Find where the given text appears and provide that cell's center as [X, Y] coordinate. 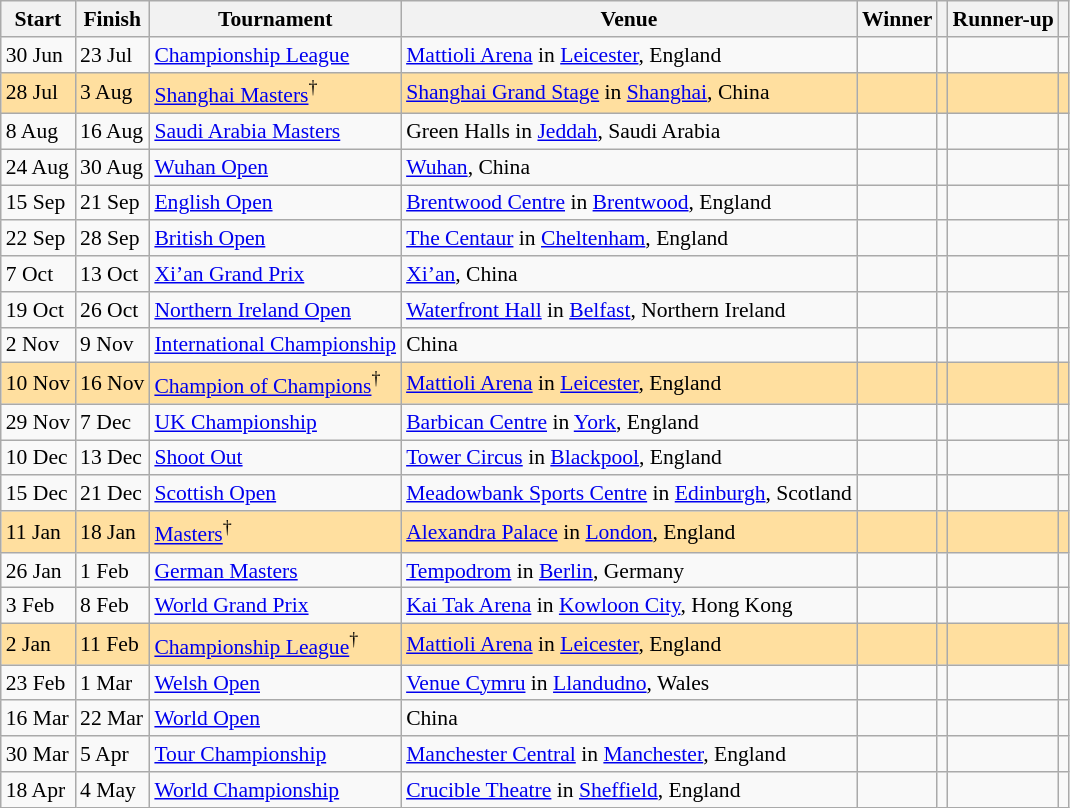
10 Nov [38, 384]
15 Dec [38, 494]
Xi’an, China [629, 274]
28 Jul [38, 92]
Waterfront Hall in Belfast, Northern Ireland [629, 310]
30 Aug [112, 167]
7 Oct [38, 274]
British Open [275, 239]
Saudi Arabia Masters [275, 132]
3 Feb [38, 606]
24 Aug [38, 167]
11 Feb [112, 644]
English Open [275, 203]
Start [38, 19]
23 Feb [38, 683]
4 May [112, 790]
16 Aug [112, 132]
German Masters [275, 571]
28 Sep [112, 239]
Crucible Theatre in Sheffield, England [629, 790]
Championship League† [275, 644]
Championship League [275, 55]
3 Aug [112, 92]
Welsh Open [275, 683]
29 Nov [38, 422]
Tournament [275, 19]
1 Feb [112, 571]
5 Apr [112, 754]
22 Mar [112, 719]
Barbican Centre in York, England [629, 422]
Winner [898, 19]
Venue [629, 19]
Green Halls in Jeddah, Saudi Arabia [629, 132]
World Championship [275, 790]
Brentwood Centre in Brentwood, England [629, 203]
World Grand Prix [275, 606]
8 Aug [38, 132]
Manchester Central in Manchester, England [629, 754]
Kai Tak Arena in Kowloon City, Hong Kong [629, 606]
UK Championship [275, 422]
21 Sep [112, 203]
Shoot Out [275, 458]
Shanghai Grand Stage in Shanghai, China [629, 92]
Tower Circus in Blackpool, England [629, 458]
22 Sep [38, 239]
13 Dec [112, 458]
Finish [112, 19]
10 Dec [38, 458]
Northern Ireland Open [275, 310]
World Open [275, 719]
Alexandra Palace in London, England [629, 532]
Masters† [275, 532]
2 Nov [38, 345]
30 Mar [38, 754]
Venue Cymru in Llandudno, Wales [629, 683]
Champion of Champions† [275, 384]
16 Nov [112, 384]
The Centaur in Cheltenham, England [629, 239]
Xi’an Grand Prix [275, 274]
11 Jan [38, 532]
Tour Championship [275, 754]
8 Feb [112, 606]
Scottish Open [275, 494]
16 Mar [38, 719]
18 Jan [112, 532]
23 Jul [112, 55]
2 Jan [38, 644]
Tempodrom in Berlin, Germany [629, 571]
15 Sep [38, 203]
18 Apr [38, 790]
Wuhan, China [629, 167]
9 Nov [112, 345]
Wuhan Open [275, 167]
Runner-up [1004, 19]
13 Oct [112, 274]
Shanghai Masters† [275, 92]
26 Oct [112, 310]
Meadowbank Sports Centre in Edinburgh, Scotland [629, 494]
1 Mar [112, 683]
7 Dec [112, 422]
30 Jun [38, 55]
21 Dec [112, 494]
International Championship [275, 345]
19 Oct [38, 310]
26 Jan [38, 571]
